Return (x, y) of the center of cell containing provided text 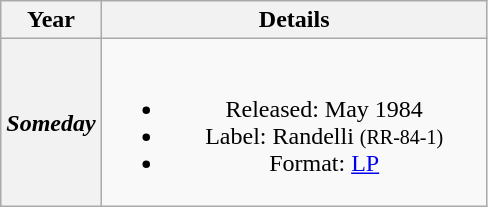
Released: May 1984Label: Randelli (RR-84-1)Format: LP (294, 122)
Year (51, 20)
Someday (51, 122)
Details (294, 20)
